Provide the [x, y] coordinate of the cell's center where the given text is located.  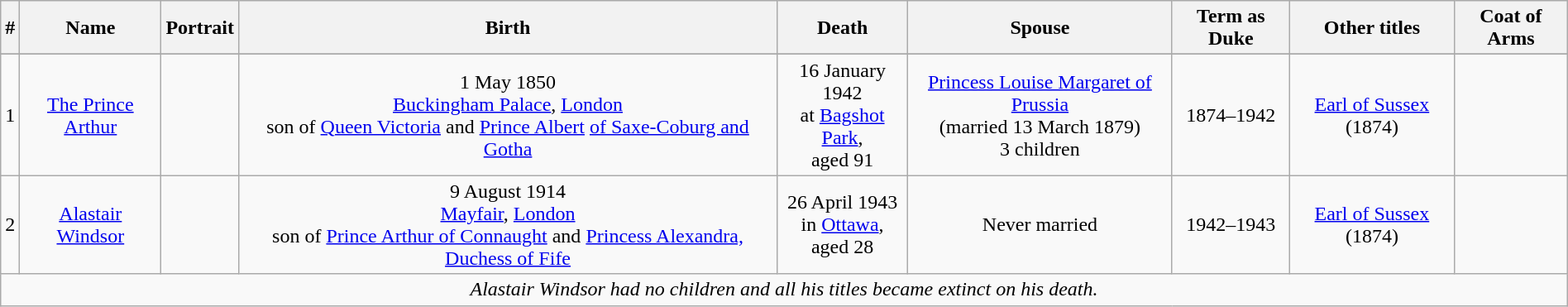
Princess Louise Margaret of Prussia(married 13 March 1879)3 children [1040, 115]
Name [91, 28]
Other titles [1371, 28]
# [10, 28]
Term as Duke [1231, 28]
Alastair Windsor had no children and all his titles became extinct on his death. [784, 290]
26 April 1943 in Ottawa,aged 28 [843, 225]
1 May 1850Buckingham Palace, Londonson of Queen Victoria and Prince Albert of Saxe-Coburg and Gotha [508, 115]
Spouse [1040, 28]
Birth [508, 28]
16 January 1942 at Bagshot Park, aged 91 [843, 115]
Portrait [200, 28]
The Prince Arthur [91, 115]
Death [843, 28]
1874–1942 [1231, 115]
1942–1943 [1231, 225]
Coat of Arms [1510, 28]
1 [10, 115]
Never married [1040, 225]
2 [10, 225]
9 August 1914Mayfair, Londonson of Prince Arthur of Connaught and Princess Alexandra, Duchess of Fife [508, 225]
Alastair Windsor [91, 225]
